Determine the (X, Y) coordinate at the center of the cell enclosing the given text.  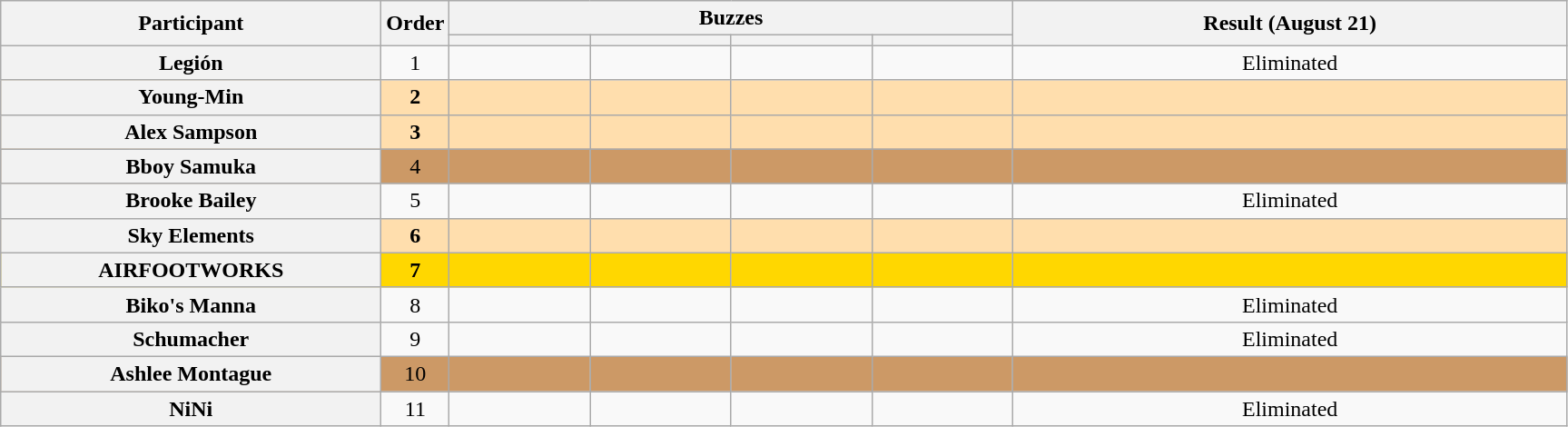
Schumacher (191, 339)
Buzzes (731, 18)
2 (416, 97)
6 (416, 235)
AIRFOOTWORKS (191, 270)
10 (416, 373)
5 (416, 201)
NiNi (191, 408)
Result (August 21) (1289, 24)
Sky Elements (191, 235)
Participant (191, 24)
7 (416, 270)
Ashlee Montague (191, 373)
Alex Sampson (191, 132)
Young-Min (191, 97)
9 (416, 339)
3 (416, 132)
8 (416, 304)
4 (416, 166)
Order (416, 24)
Legión (191, 63)
1 (416, 63)
Brooke Bailey (191, 201)
Biko's Manna (191, 304)
11 (416, 408)
Bboy Samuka (191, 166)
